Locate the cell with the specified text and output its [x, y] center coordinate. 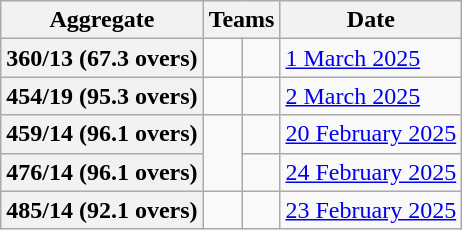
Aggregate [102, 20]
20 February 2025 [371, 134]
476/14 (96.1 overs) [102, 172]
24 February 2025 [371, 172]
2 March 2025 [371, 96]
485/14 (92.1 overs) [102, 210]
Teams [242, 20]
459/14 (96.1 overs) [102, 134]
360/13 (67.3 overs) [102, 58]
454/19 (95.3 overs) [102, 96]
Date [371, 20]
1 March 2025 [371, 58]
23 February 2025 [371, 210]
